For the text-containing cell, return its midpoint in [x, y] coordinate format. 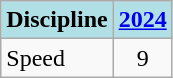
Speed [57, 58]
9 [142, 58]
Discipline [57, 20]
2024 [142, 20]
